For the text-containing cell, return its midpoint in (X, Y) coordinate format. 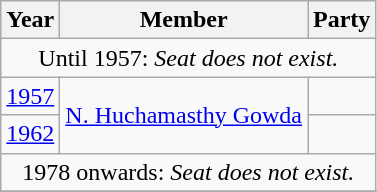
N. Huchamasthy Gowda (184, 115)
1957 (30, 96)
Party (342, 20)
Year (30, 20)
1962 (30, 134)
Member (184, 20)
1978 onwards: Seat does not exist. (188, 172)
Until 1957: Seat does not exist. (188, 58)
